Output the [X, Y] coordinate of the center of the cell containing the given text.  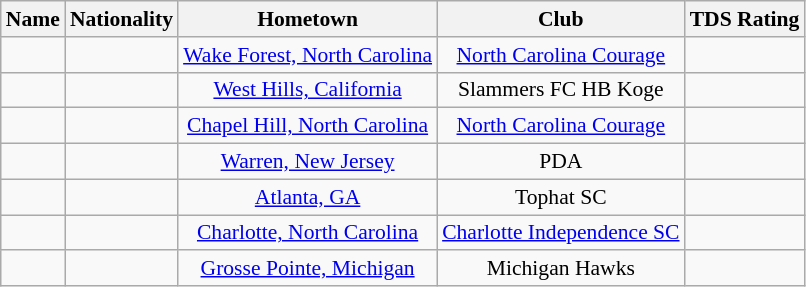
Club [561, 19]
Tophat SC [561, 197]
Grosse Pointe, Michigan [308, 269]
West Hills, California [308, 90]
Warren, New Jersey [308, 162]
Michigan Hawks [561, 269]
PDA [561, 162]
Nationality [122, 19]
Hometown [308, 19]
Atlanta, GA [308, 197]
Name [33, 19]
Wake Forest, North Carolina [308, 55]
Charlotte, North Carolina [308, 233]
Slammers FC HB Koge [561, 90]
TDS Rating [745, 19]
Charlotte Independence SC [561, 233]
Chapel Hill, North Carolina [308, 126]
